Pinpoint the cell where the given text exists, returning its [x, y] midpoint coordinate. 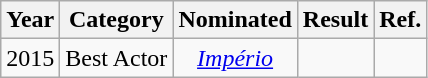
Ref. [400, 20]
Império [235, 58]
Year [30, 20]
2015 [30, 58]
Best Actor [116, 58]
Category [116, 20]
Nominated [235, 20]
Result [335, 20]
